Search for the cell housing the specified text and yield its (X, Y) center coordinate. 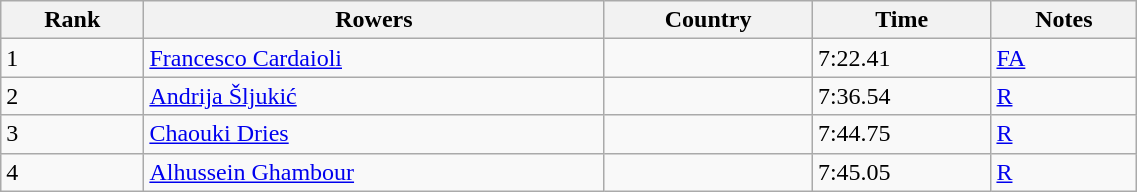
2 (72, 96)
Francesco Cardaioli (374, 58)
Country (708, 20)
7:36.54 (902, 96)
Alhussein Ghambour (374, 172)
7:45.05 (902, 172)
Chaouki Dries (374, 134)
3 (72, 134)
1 (72, 58)
Notes (1064, 20)
4 (72, 172)
Andrija Šljukić (374, 96)
FA (1064, 58)
Rank (72, 20)
Time (902, 20)
Rowers (374, 20)
7:22.41 (902, 58)
7:44.75 (902, 134)
